Pinpoint the cell where the given text exists, returning its (X, Y) midpoint coordinate. 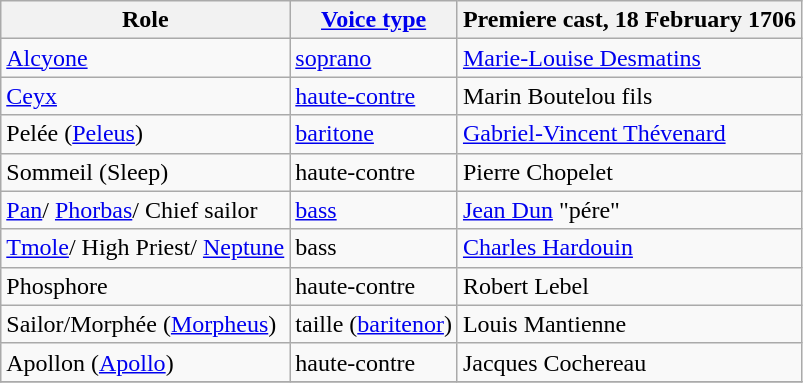
Pelée (Peleus) (146, 134)
soprano (374, 58)
Jean Dun "pére" (629, 210)
Marie-Louise Desmatins (629, 58)
Voice type (374, 20)
Apollon (Apollo) (146, 362)
Sommeil (Sleep) (146, 172)
Premiere cast, 18 February 1706 (629, 20)
Jacques Cochereau (629, 362)
Robert Lebel (629, 286)
Sailor/Morphée (Morpheus) (146, 324)
Gabriel-Vincent Thévenard (629, 134)
Charles Hardouin (629, 248)
Role (146, 20)
Marin Boutelou fils (629, 96)
Pierre Chopelet (629, 172)
Phosphore (146, 286)
Louis Mantienne (629, 324)
baritone (374, 134)
Alcyone (146, 58)
Tmole/ High Priest/ Neptune (146, 248)
taille (baritenor) (374, 324)
Pan/ Phorbas/ Chief sailor (146, 210)
Ceyx (146, 96)
